Extract the [X, Y] coordinate from the center of the cell holding the provided text.  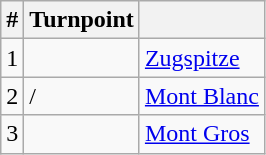
/ [82, 96]
2 [12, 96]
Turnpoint [82, 20]
# [12, 20]
Mont Blanc [202, 96]
Zugspitze [202, 58]
Mont Gros [202, 134]
1 [12, 58]
3 [12, 134]
